Search for the cell housing the specified text and yield its (X, Y) center coordinate. 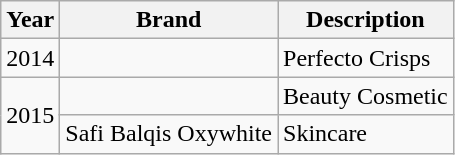
2014 (30, 58)
Skincare (366, 134)
Brand (169, 20)
Safi Balqis Oxywhite (169, 134)
2015 (30, 115)
Year (30, 20)
Beauty Cosmetic (366, 96)
Description (366, 20)
Perfecto Crisps (366, 58)
